Return the (x, y) coordinate for the center point of the cell that contains the specified text.  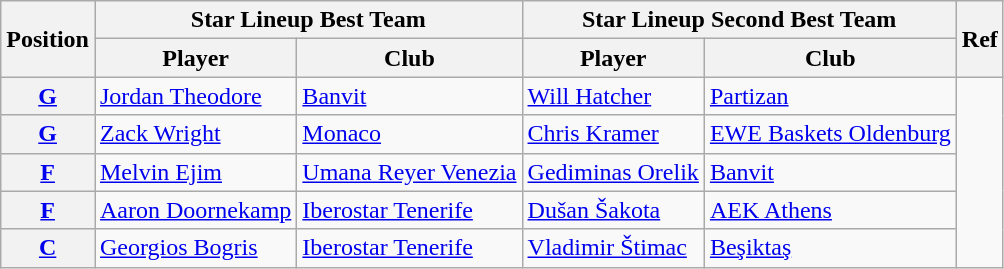
Melvin Ejim (195, 172)
Star Lineup Second Best Team (739, 20)
Umana Reyer Venezia (410, 172)
Monaco (410, 134)
C (48, 248)
Aaron Doornekamp (195, 210)
Zack Wright (195, 134)
Vladimir Štimac (613, 248)
Chris Kramer (613, 134)
Position (48, 39)
Beşiktaş (830, 248)
EWE Baskets Oldenburg (830, 134)
Dušan Šakota (613, 210)
Star Lineup Best Team (308, 20)
Will Hatcher (613, 96)
Jordan Theodore (195, 96)
Partizan (830, 96)
Gediminas Orelik (613, 172)
Georgios Bogris (195, 248)
AEK Athens (830, 210)
Ref (980, 39)
